Identify which cell holds the provided text, then report its (x, y) central coordinate. 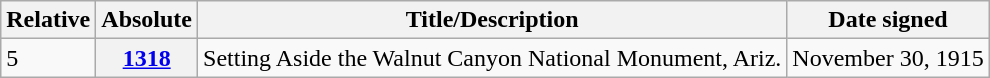
5 (48, 58)
1318 (147, 58)
Date signed (888, 20)
Relative (48, 20)
November 30, 1915 (888, 58)
Absolute (147, 20)
Setting Aside the Walnut Canyon National Monument, Ariz. (492, 58)
Title/Description (492, 20)
